Capture the cell that displays the provided text and extract its [x, y] central coordinate. 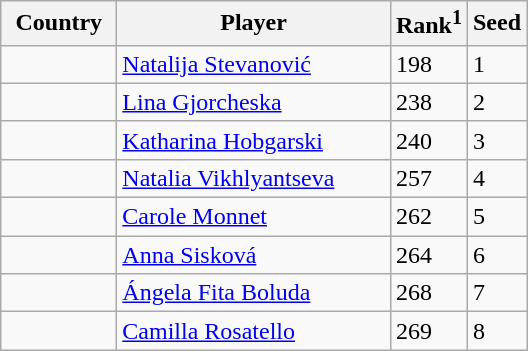
Camilla Rosatello [254, 331]
257 [428, 178]
Carole Monnet [254, 217]
Lina Gjorcheska [254, 102]
262 [428, 217]
268 [428, 293]
264 [428, 255]
Rank1 [428, 24]
6 [496, 255]
Natalija Stevanović [254, 64]
Katharina Hobgarski [254, 140]
Country [59, 24]
Seed [496, 24]
198 [428, 64]
238 [428, 102]
7 [496, 293]
3 [496, 140]
269 [428, 331]
8 [496, 331]
2 [496, 102]
Ángela Fita Boluda [254, 293]
5 [496, 217]
4 [496, 178]
240 [428, 140]
1 [496, 64]
Player [254, 24]
Natalia Vikhlyantseva [254, 178]
Anna Sisková [254, 255]
